Scan for the cell matching the given text and deliver its (X, Y) coordinate at center. 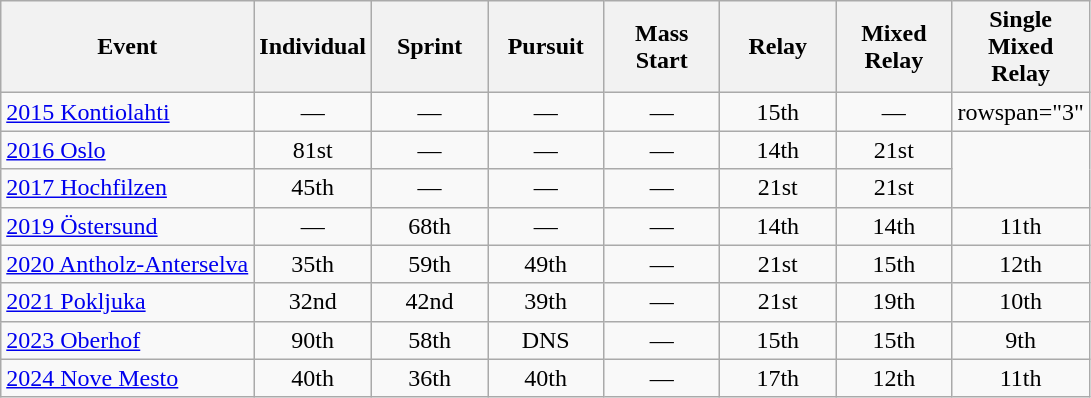
Individual (313, 47)
Relay (778, 47)
2024 Nove Mesto (128, 378)
36th (430, 378)
68th (430, 226)
rowspan="3" (1021, 112)
49th (546, 264)
Mass Start (662, 47)
81st (313, 150)
2015 Kontiolahti (128, 112)
9th (1021, 340)
58th (430, 340)
10th (1021, 302)
2017 Hochfilzen (128, 188)
35th (313, 264)
Sprint (430, 47)
17th (778, 378)
Single Mixed Relay (1021, 47)
45th (313, 188)
2023 Oberhof (128, 340)
42nd (430, 302)
32nd (313, 302)
Pursuit (546, 47)
2021 Pokljuka (128, 302)
2020 Antholz-Anterselva (128, 264)
Event (128, 47)
19th (894, 302)
90th (313, 340)
39th (546, 302)
2019 Östersund (128, 226)
Mixed Relay (894, 47)
59th (430, 264)
2016 Oslo (128, 150)
DNS (546, 340)
